Provide the [X, Y] coordinate of the cell's center where the given text is located.  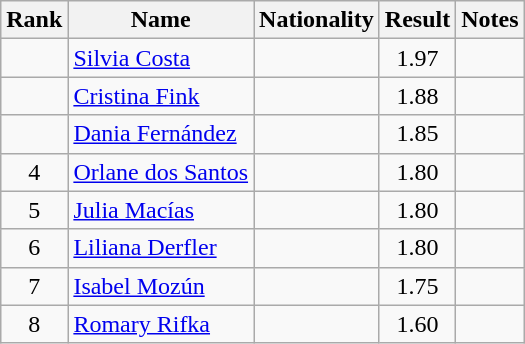
Cristina Fink [161, 96]
Dania Fernández [161, 134]
Nationality [317, 20]
4 [34, 172]
Julia Macías [161, 210]
1.75 [417, 286]
Orlane dos Santos [161, 172]
5 [34, 210]
7 [34, 286]
1.88 [417, 96]
Rank [34, 20]
1.85 [417, 134]
8 [34, 324]
Isabel Mozún [161, 286]
1.97 [417, 58]
Name [161, 20]
Romary Rifka [161, 324]
Result [417, 20]
Notes [490, 20]
6 [34, 248]
Liliana Derfler [161, 248]
Silvia Costa [161, 58]
1.60 [417, 324]
